Return the [X, Y] coordinate for the center point of the cell that contains the specified text.  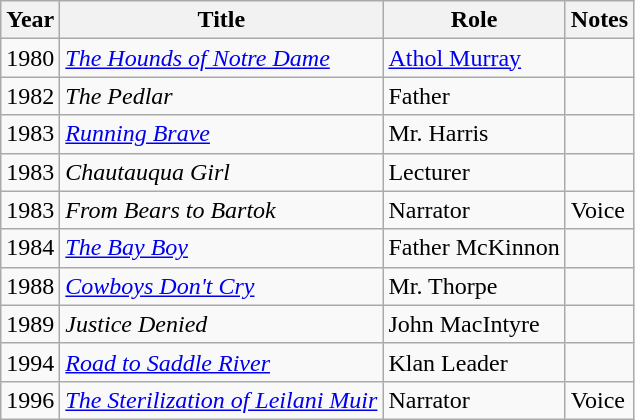
The Sterilization of Leilani Muir [222, 400]
Year [30, 20]
1982 [30, 96]
1980 [30, 58]
The Hounds of Notre Dame [222, 58]
Athol Murray [474, 58]
Justice Denied [222, 324]
Mr. Harris [474, 134]
Klan Leader [474, 362]
Cowboys Don't Cry [222, 286]
1984 [30, 248]
Road to Saddle River [222, 362]
1988 [30, 286]
Father McKinnon [474, 248]
Lecturer [474, 172]
Chautauqua Girl [222, 172]
The Bay Boy [222, 248]
Mr. Thorpe [474, 286]
The Pedlar [222, 96]
1989 [30, 324]
Father [474, 96]
John MacIntyre [474, 324]
Title [222, 20]
1996 [30, 400]
From Bears to Bartok [222, 210]
Running Brave [222, 134]
Role [474, 20]
1994 [30, 362]
Notes [599, 20]
